Extract the (X, Y) coordinate from the center of the cell holding the provided text.  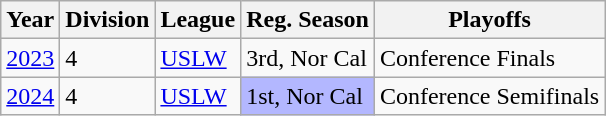
2024 (30, 96)
Division (108, 20)
Conference Semifinals (489, 96)
2023 (30, 58)
League (198, 20)
Playoffs (489, 20)
Conference Finals (489, 58)
Reg. Season (308, 20)
1st, Nor Cal (308, 96)
3rd, Nor Cal (308, 58)
Year (30, 20)
